Pinpoint the cell where the given text exists, returning its [x, y] midpoint coordinate. 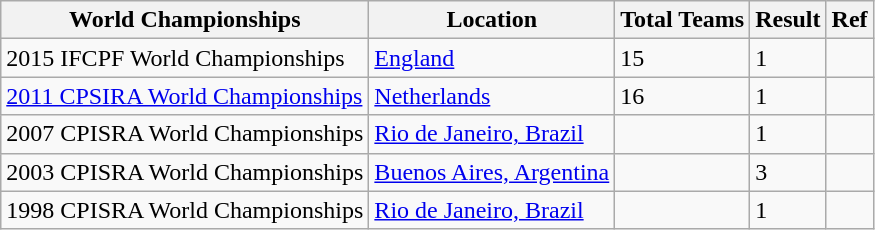
2011 CPSIRA World Championships [185, 96]
England [492, 58]
Total Teams [682, 20]
World Championships [185, 20]
15 [682, 58]
2007 CPISRA World Championships [185, 134]
16 [682, 96]
Netherlands [492, 96]
Result [788, 20]
Ref [850, 20]
2015 IFCPF World Championships [185, 58]
1998 CPISRA World Championships [185, 210]
2003 CPISRA World Championships [185, 172]
Location [492, 20]
3 [788, 172]
Buenos Aires, Argentina [492, 172]
